From the cell containing the given text, extract its center point as (X, Y) coordinate. 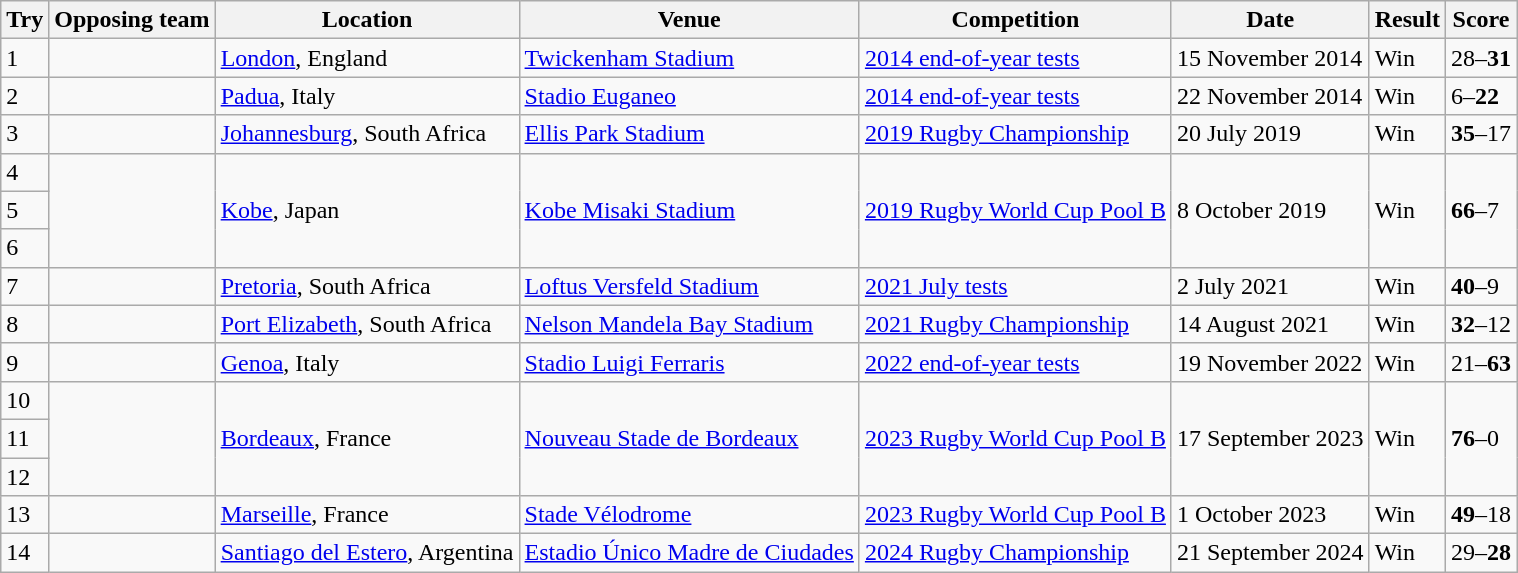
Competition (1015, 20)
1 (25, 58)
Pretoria, South Africa (367, 286)
6 (25, 248)
40–9 (1482, 286)
8 October 2019 (1270, 210)
35–17 (1482, 134)
2 (25, 96)
Stadio Euganeo (689, 96)
32–12 (1482, 324)
14 (25, 553)
Kobe, Japan (367, 210)
2019 Rugby World Cup Pool B (1015, 210)
Port Elizabeth, South Africa (367, 324)
Venue (689, 20)
7 (25, 286)
4 (25, 172)
Estadio Único Madre de Ciudades (689, 553)
8 (25, 324)
22 November 2014 (1270, 96)
76–0 (1482, 438)
2021 July tests (1015, 286)
28–31 (1482, 58)
3 (25, 134)
11 (25, 438)
10 (25, 400)
17 September 2023 (1270, 438)
Loftus Versfeld Stadium (689, 286)
Stade Vélodrome (689, 515)
2024 Rugby Championship (1015, 553)
66–7 (1482, 210)
Score (1482, 20)
1 October 2023 (1270, 515)
49–18 (1482, 515)
Marseille, France (367, 515)
Johannesburg, South Africa (367, 134)
19 November 2022 (1270, 362)
Bordeaux, France (367, 438)
2022 end-of-year tests (1015, 362)
Nelson Mandela Bay Stadium (689, 324)
Ellis Park Stadium (689, 134)
Genoa, Italy (367, 362)
29–28 (1482, 553)
15 November 2014 (1270, 58)
Result (1407, 20)
9 (25, 362)
21–63 (1482, 362)
Padua, Italy (367, 96)
Stadio Luigi Ferraris (689, 362)
Opposing team (132, 20)
12 (25, 477)
14 August 2021 (1270, 324)
13 (25, 515)
London, England (367, 58)
Kobe Misaki Stadium (689, 210)
Try (25, 20)
Location (367, 20)
2019 Rugby Championship (1015, 134)
5 (25, 210)
6–22 (1482, 96)
2 July 2021 (1270, 286)
21 September 2024 (1270, 553)
Nouveau Stade de Bordeaux (689, 438)
Santiago del Estero, Argentina (367, 553)
Twickenham Stadium (689, 58)
Date (1270, 20)
2021 Rugby Championship (1015, 324)
20 July 2019 (1270, 134)
